For the text-containing cell, return its midpoint in [X, Y] coordinate format. 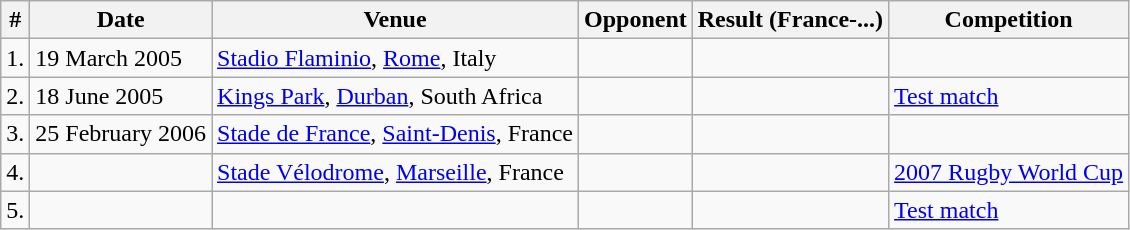
Stadio Flaminio, Rome, Italy [396, 58]
Date [121, 20]
Stade Vélodrome, Marseille, France [396, 172]
18 June 2005 [121, 96]
5. [16, 210]
4. [16, 172]
Competition [1009, 20]
1. [16, 58]
Venue [396, 20]
2. [16, 96]
19 March 2005 [121, 58]
25 February 2006 [121, 134]
# [16, 20]
3. [16, 134]
Opponent [635, 20]
2007 Rugby World Cup [1009, 172]
Kings Park, Durban, South Africa [396, 96]
Stade de France, Saint-Denis, France [396, 134]
Result (France-...) [790, 20]
